From the cell containing the given text, extract its center point as (x, y) coordinate. 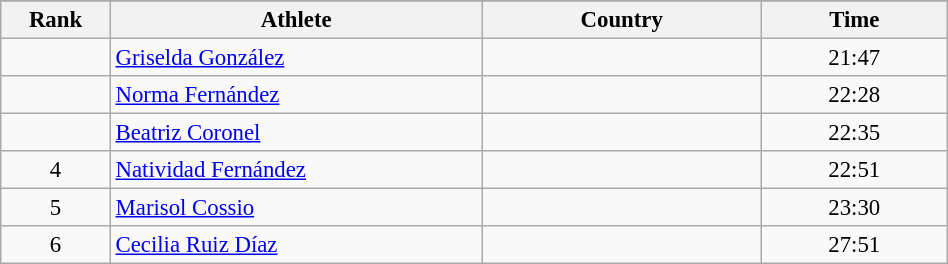
Country (622, 20)
22:28 (854, 95)
22:51 (854, 170)
Marisol Cossio (296, 208)
Natividad Fernández (296, 170)
Beatriz Coronel (296, 133)
Time (854, 20)
5 (56, 208)
Rank (56, 20)
Griselda González (296, 58)
27:51 (854, 245)
23:30 (854, 208)
21:47 (854, 58)
Norma Fernández (296, 95)
Cecilia Ruiz Díaz (296, 245)
6 (56, 245)
22:35 (854, 133)
Athlete (296, 20)
4 (56, 170)
